Pinpoint the cell where the given text exists, returning its (X, Y) midpoint coordinate. 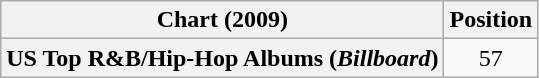
57 (491, 58)
US Top R&B/Hip-Hop Albums (Billboard) (222, 58)
Chart (2009) (222, 20)
Position (491, 20)
